Extract the (X, Y) coordinate from the center of the cell holding the provided text.  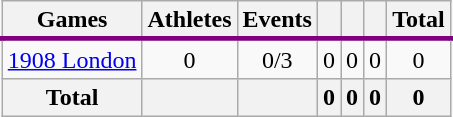
0/3 (277, 59)
Athletes (190, 20)
Games (72, 20)
1908 London (72, 59)
Events (277, 20)
